Detect which cell encompasses the target text, then output its (x, y) center coordinate. 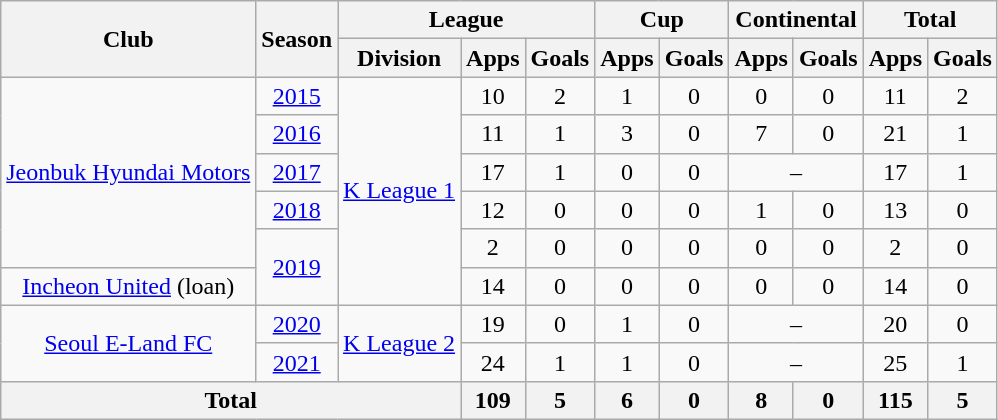
Season (297, 39)
2021 (297, 362)
20 (895, 324)
2020 (297, 324)
Cup (662, 20)
2015 (297, 96)
10 (493, 96)
8 (761, 400)
2017 (297, 172)
2019 (297, 267)
13 (895, 210)
League (466, 20)
109 (493, 400)
Division (400, 58)
115 (895, 400)
Continental (796, 20)
21 (895, 134)
3 (627, 134)
Incheon United (loan) (128, 286)
Jeonbuk Hyundai Motors (128, 172)
24 (493, 362)
6 (627, 400)
25 (895, 362)
7 (761, 134)
19 (493, 324)
K League 2 (400, 343)
2018 (297, 210)
12 (493, 210)
Club (128, 39)
2016 (297, 134)
K League 1 (400, 191)
Seoul E-Land FC (128, 343)
